Provide the (x, y) coordinate of the cell's center where the given text is located.  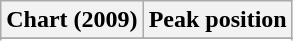
Peak position (218, 20)
Chart (2009) (72, 20)
